Scan for the cell matching the given text and deliver its (x, y) coordinate at center. 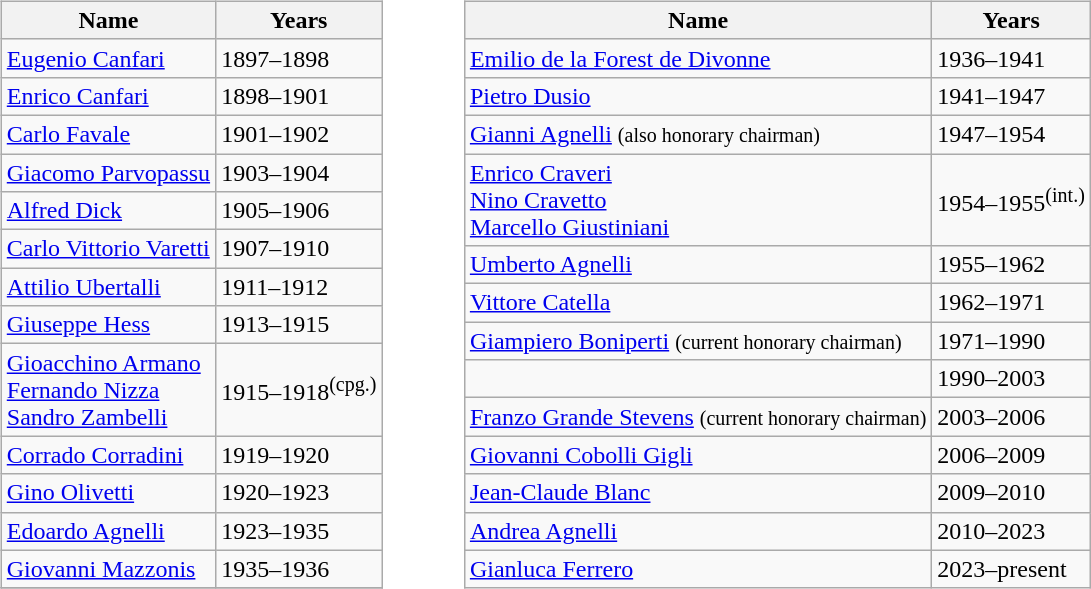
Giovanni Cobolli Gigli (698, 455)
1897–1898 (299, 58)
1971–1990 (1011, 341)
Corrado Corradini (108, 455)
1903–1904 (299, 173)
Enrico Canfari (108, 96)
Gino Olivetti (108, 493)
1990–2003 (1011, 379)
Emilio de la Forest de Divonne (698, 58)
Gioacchino ArmanoFernando NizzaSandro Zambelli (108, 390)
2003–2006 (1011, 417)
1913–1915 (299, 325)
2010–2023 (1011, 531)
Franzo Grande Stevens (current honorary chairman) (698, 417)
Carlo Favale (108, 134)
Eugenio Canfari (108, 58)
1919–1920 (299, 455)
1923–1935 (299, 531)
2023–present (1011, 569)
Giovanni Mazzonis (108, 569)
Jean-Claude Blanc (698, 493)
1901–1902 (299, 134)
Alfred Dick (108, 211)
1936–1941 (1011, 58)
Pietro Dusio (698, 96)
1907–1910 (299, 249)
1911–1912 (299, 287)
1947–1954 (1011, 134)
Gianni Agnelli (also honorary chairman) (698, 134)
Gianluca Ferrero (698, 569)
1905–1906 (299, 211)
Edoardo Agnelli (108, 531)
Giacomo Parvopassu (108, 173)
2009–2010 (1011, 493)
1954–1955(int.) (1011, 200)
1898–1901 (299, 96)
1941–1947 (1011, 96)
1955–1962 (1011, 265)
Giampiero Boniperti (current honorary chairman) (698, 341)
1962–1971 (1011, 303)
Umberto Agnelli (698, 265)
Enrico CraveriNino CravettoMarcello Giustiniani (698, 200)
Andrea Agnelli (698, 531)
Carlo Vittorio Varetti (108, 249)
Giuseppe Hess (108, 325)
1915–1918(cpg.) (299, 390)
1920–1923 (299, 493)
1935–1936 (299, 569)
2006–2009 (1011, 455)
Attilio Ubertalli (108, 287)
Vittore Catella (698, 303)
